Find where the given text appears and provide that cell's center as (X, Y) coordinate. 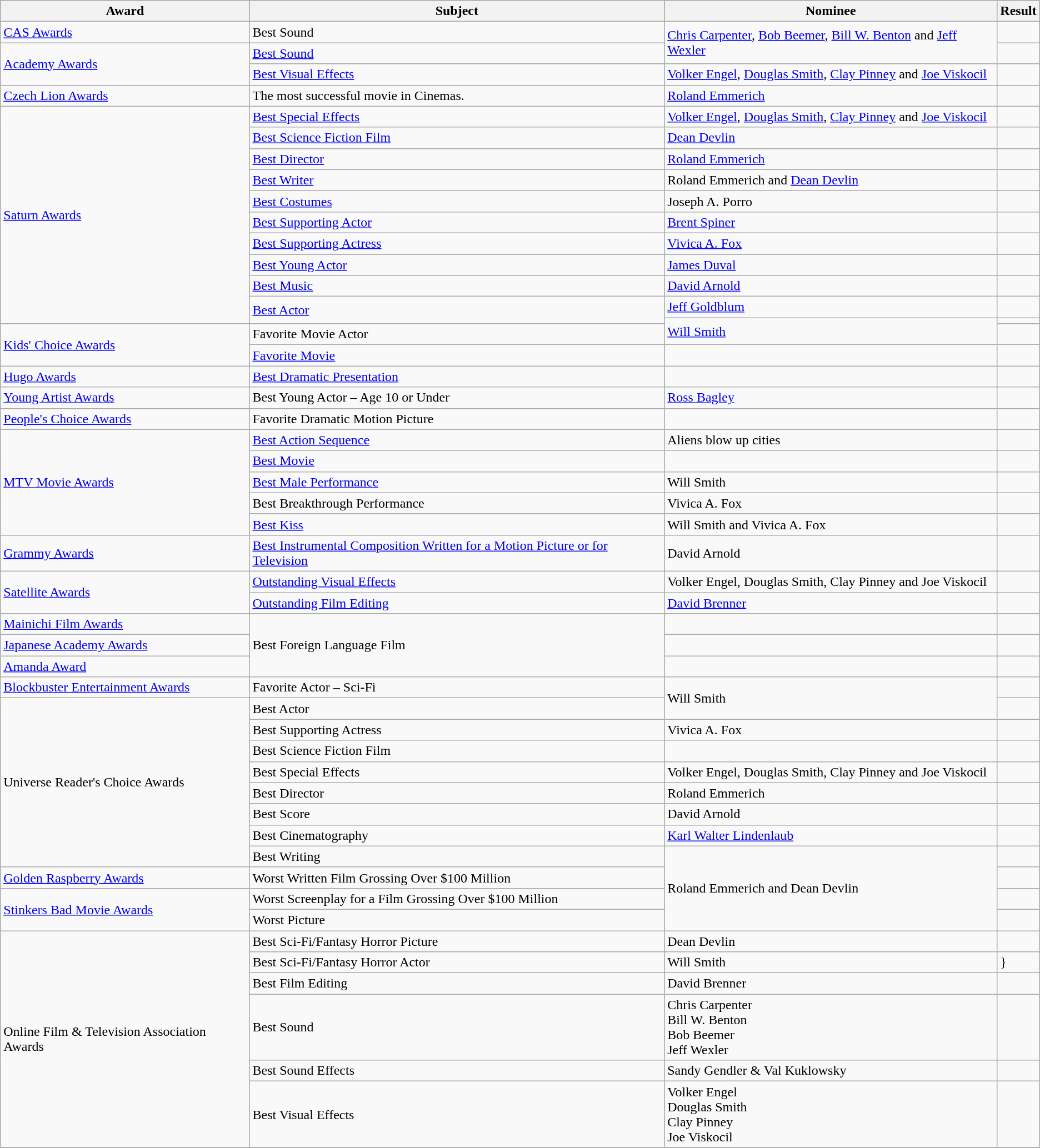
Best Dramatic Presentation (457, 377)
People's Choice Awards (125, 419)
Best Kiss (457, 524)
Academy Awards (125, 64)
Joseph A. Porro (831, 201)
Best Breakthrough Performance (457, 503)
Volker EngelDouglas SmithClay PinneyJoe Viskocil (831, 1114)
Best Sci-Fi/Fantasy Horror Actor (457, 962)
Favorite Movie (457, 355)
Award (125, 11)
Aliens blow up cities (831, 440)
Best Sound Effects (457, 1071)
Best Young Actor – Age 10 or Under (457, 398)
Satellite Awards (125, 592)
Japanese Academy Awards (125, 645)
Result (1018, 11)
Favorite Actor – Sci-Fi (457, 688)
Golden Raspberry Awards (125, 878)
MTV Movie Awards (125, 482)
Stinkers Bad Movie Awards (125, 909)
Best Film Editing (457, 984)
Ross Bagley (831, 398)
Best Young Actor (457, 265)
Young Artist Awards (125, 398)
Nominee (831, 11)
Worst Picture (457, 920)
Worst Written Film Grossing Over $100 Million (457, 878)
Best Costumes (457, 201)
Best Instrumental Composition Written for a Motion Picture or for Television (457, 553)
Outstanding Film Editing (457, 603)
Chris CarpenterBill W. BentonBob BeemerJeff Wexler (831, 1027)
Mainichi Film Awards (125, 624)
Favorite Dramatic Motion Picture (457, 419)
Worst Screenplay for a Film Grossing Over $100 Million (457, 899)
Kids' Choice Awards (125, 345)
Best Writing (457, 856)
Hugo Awards (125, 377)
Best Male Performance (457, 482)
Outstanding Visual Effects (457, 581)
The most successful movie in Cinemas. (457, 96)
Best Sci-Fi/Fantasy Horror Picture (457, 941)
Sandy Gendler & Val Kuklowsky (831, 1071)
Grammy Awards (125, 553)
Best Writer (457, 180)
Chris Carpenter, Bob Beemer, Bill W. Benton and Jeff Wexler (831, 43)
James Duval (831, 265)
Best Music (457, 286)
Amanda Award (125, 666)
Favorite Movie Actor (457, 334)
Blockbuster Entertainment Awards (125, 688)
Best Foreign Language Film (457, 645)
Best Supporting Actor (457, 222)
Universe Reader's Choice Awards (125, 783)
Online Film & Television Association Awards (125, 1039)
Best Score (457, 814)
Jeff Goldblum (831, 307)
Subject (457, 11)
} (1018, 962)
Saturn Awards (125, 215)
Will Smith and Vivica A. Fox (831, 524)
CAS Awards (125, 32)
Karl Walter Lindenlaub (831, 835)
Czech Lion Awards (125, 96)
Brent Spiner (831, 222)
Best Cinematography (457, 835)
Best Action Sequence (457, 440)
Best Movie (457, 461)
